Find where the given text appears and provide that cell's center as (X, Y) coordinate. 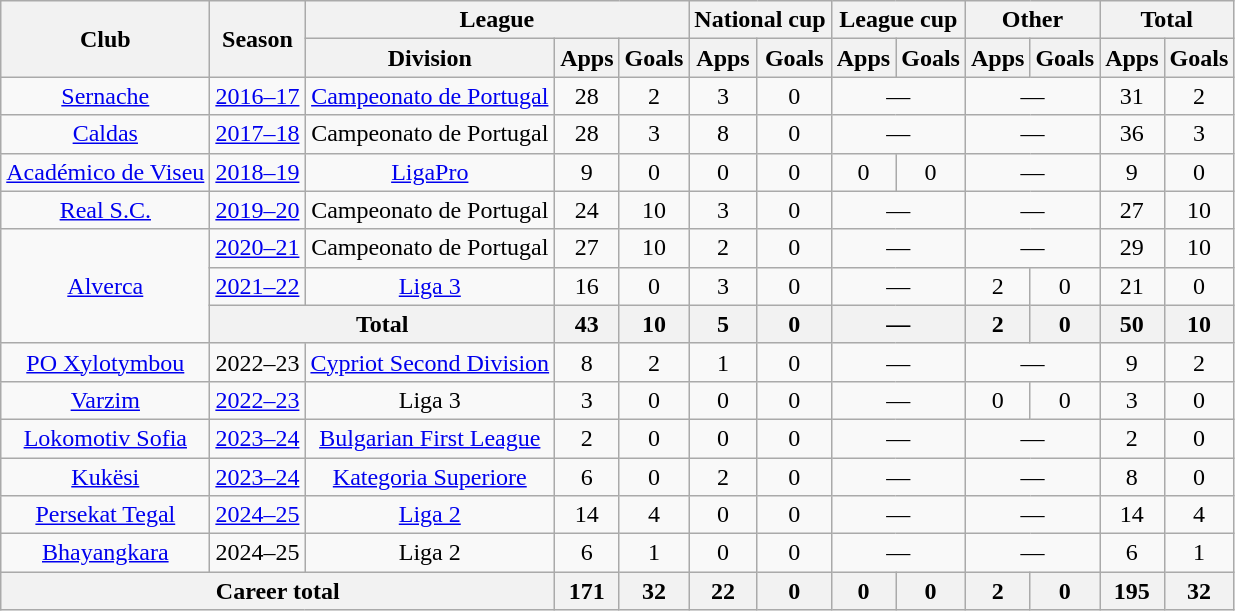
Other (1032, 20)
22 (723, 591)
50 (1132, 324)
Club (106, 39)
Caldas (106, 134)
171 (587, 591)
Lokomotiv Sofia (106, 438)
Alverca (106, 286)
PO Xylotymbou (106, 362)
Persekat Tegal (106, 515)
195 (1132, 591)
Bhayangkara (106, 553)
Kategoria Superiore (430, 477)
5 (723, 324)
43 (587, 324)
Season (258, 39)
Cypriot Second Division (430, 362)
2020–21 (258, 248)
League cup (898, 20)
Division (430, 58)
24 (587, 210)
National cup (760, 20)
LigaPro (430, 172)
36 (1132, 134)
Bulgarian First League (430, 438)
2019–20 (258, 210)
Real S.C. (106, 210)
21 (1132, 286)
2021–22 (258, 286)
Career total (278, 591)
31 (1132, 96)
Varzim (106, 400)
16 (587, 286)
2016–17 (258, 96)
Sernache (106, 96)
Kukësi (106, 477)
League (497, 20)
2017–18 (258, 134)
Académico de Viseu (106, 172)
29 (1132, 248)
2018–19 (258, 172)
